From the cell containing the given text, extract its center point as (X, Y) coordinate. 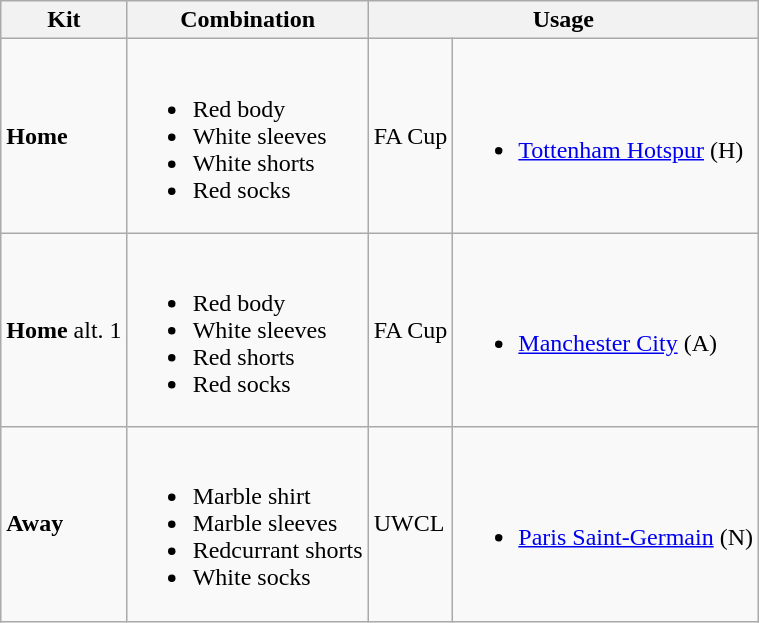
Tottenham Hotspur (H) (606, 136)
Home alt. 1 (64, 330)
Marble shirtMarble sleevesRedcurrant shortsWhite socks (248, 524)
UWCL (410, 524)
Combination (248, 20)
Paris Saint-Germain (N) (606, 524)
Red bodyWhite sleevesWhite shortsRed socks (248, 136)
Red bodyWhite sleevesRed shortsRed socks (248, 330)
Kit (64, 20)
Usage (563, 20)
Manchester City (A) (606, 330)
Home (64, 136)
Away (64, 524)
